Search for the cell housing the specified text and yield its (x, y) center coordinate. 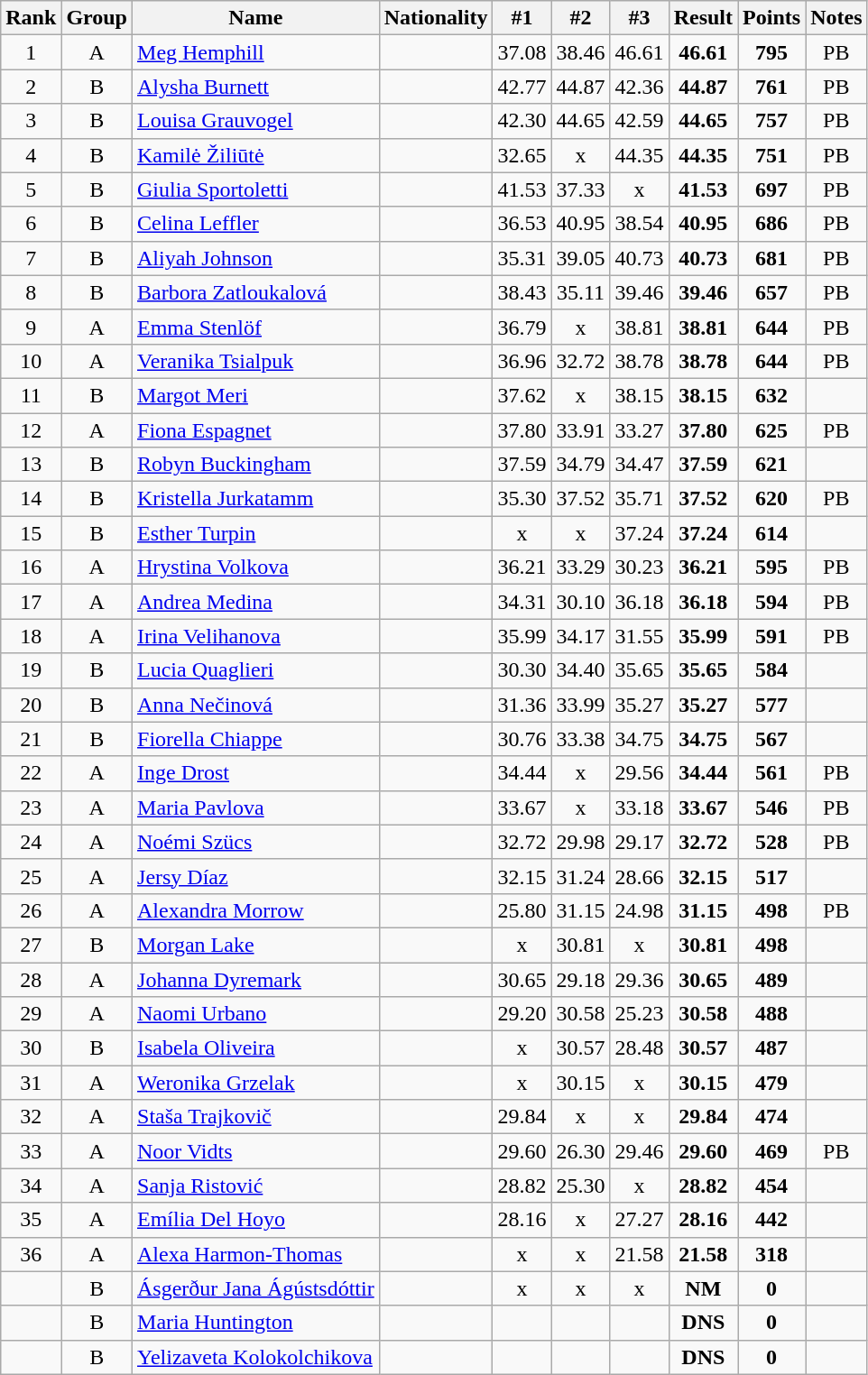
Aliyah Johnson (256, 258)
24.98 (639, 910)
42.77 (522, 87)
Maria Pavlova (256, 807)
18 (31, 636)
9 (31, 327)
487 (772, 1048)
30.76 (522, 739)
31.36 (522, 705)
Nationality (436, 18)
625 (772, 430)
36.53 (522, 224)
469 (772, 1151)
751 (772, 155)
29.36 (639, 979)
#2 (581, 18)
28 (31, 979)
318 (772, 1254)
528 (772, 842)
25.23 (639, 1014)
36.79 (522, 327)
Johanna Dyremark (256, 979)
29.56 (639, 773)
Irina Velihanova (256, 636)
Morgan Lake (256, 945)
442 (772, 1220)
Points (772, 18)
32 (31, 1117)
Noor Vidts (256, 1151)
Weronika Grzelak (256, 1083)
29.46 (639, 1151)
17 (31, 602)
29.98 (581, 842)
Maria Huntington (256, 1323)
686 (772, 224)
34.17 (581, 636)
36 (31, 1254)
Meg Hemphill (256, 52)
27.27 (639, 1220)
13 (31, 465)
33.38 (581, 739)
Andrea Medina (256, 602)
37.08 (522, 52)
Louisa Grauvogel (256, 121)
10 (31, 361)
584 (772, 670)
Rank (31, 18)
15 (31, 533)
33 (31, 1151)
Barbora Zatloukalová (256, 292)
29.17 (639, 842)
34.79 (581, 465)
27 (31, 945)
42.59 (639, 121)
Yelizaveta Kolokolchikova (256, 1357)
NM (703, 1288)
591 (772, 636)
594 (772, 602)
Anna Nečinová (256, 705)
34 (31, 1186)
Hrystina Volkova (256, 568)
11 (31, 395)
35.31 (522, 258)
Alysha Burnett (256, 87)
Name (256, 18)
#1 (522, 18)
7 (31, 258)
Fiona Espagnet (256, 430)
795 (772, 52)
1 (31, 52)
3 (31, 121)
21 (31, 739)
Giulia Sportoletti (256, 189)
567 (772, 739)
28.48 (639, 1048)
25 (31, 876)
12 (31, 430)
35.71 (639, 499)
Robyn Buckingham (256, 465)
23 (31, 807)
38.46 (581, 52)
761 (772, 87)
4 (31, 155)
Emília Del Hoyo (256, 1220)
621 (772, 465)
34.47 (639, 465)
2 (31, 87)
37.33 (581, 189)
657 (772, 292)
22 (31, 773)
16 (31, 568)
34.31 (522, 602)
697 (772, 189)
Noémi Szücs (256, 842)
26.30 (581, 1151)
20 (31, 705)
33.29 (581, 568)
546 (772, 807)
517 (772, 876)
Alexandra Morrow (256, 910)
37.62 (522, 395)
Esther Turpin (256, 533)
38.43 (522, 292)
31 (31, 1083)
Emma Stenlöf (256, 327)
42.30 (522, 121)
30.30 (522, 670)
Kristella Jurkatamm (256, 499)
14 (31, 499)
Staša Trajkovič (256, 1117)
489 (772, 979)
595 (772, 568)
8 (31, 292)
Celina Leffler (256, 224)
5 (31, 189)
577 (772, 705)
632 (772, 395)
31.24 (581, 876)
31.55 (639, 636)
Alexa Harmon-Thomas (256, 1254)
454 (772, 1186)
479 (772, 1083)
32.65 (522, 155)
35.30 (522, 499)
29.20 (522, 1014)
Isabela Oliveira (256, 1048)
39.05 (581, 258)
19 (31, 670)
561 (772, 773)
#3 (639, 18)
681 (772, 258)
Jersy Díaz (256, 876)
Sanja Ristović (256, 1186)
25.30 (581, 1186)
Naomi Urbano (256, 1014)
36.96 (522, 361)
30.10 (581, 602)
Inge Drost (256, 773)
29.18 (581, 979)
Fiorella Chiappe (256, 739)
33.99 (581, 705)
Notes (836, 18)
757 (772, 121)
33.91 (581, 430)
6 (31, 224)
620 (772, 499)
34.40 (581, 670)
30 (31, 1048)
24 (31, 842)
38.54 (639, 224)
28.66 (639, 876)
35 (31, 1220)
29 (31, 1014)
35.11 (581, 292)
33.18 (639, 807)
Ásgerður Jana Ágústsdóttir (256, 1288)
26 (31, 910)
30.23 (639, 568)
33.27 (639, 430)
474 (772, 1117)
42.36 (639, 87)
614 (772, 533)
Margot Meri (256, 395)
488 (772, 1014)
Lucia Quaglieri (256, 670)
Result (703, 18)
Kamilė Žiliūtė (256, 155)
Group (97, 18)
Veranika Tsialpuk (256, 361)
25.80 (522, 910)
